Extract the (x, y) coordinate from the center of the cell holding the provided text.  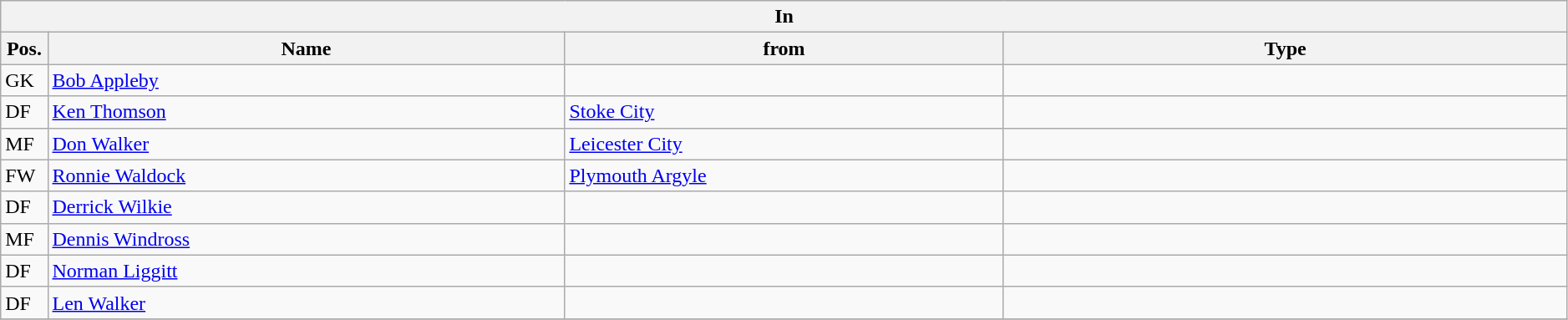
FW (24, 175)
In (784, 17)
Leicester City (784, 144)
from (784, 48)
GK (24, 80)
Pos. (24, 48)
Norman Liggitt (306, 271)
Ken Thomson (306, 112)
Type (1285, 48)
Len Walker (306, 302)
Don Walker (306, 144)
Dennis Windross (306, 239)
Derrick Wilkie (306, 207)
Plymouth Argyle (784, 175)
Stoke City (784, 112)
Bob Appleby (306, 80)
Name (306, 48)
Ronnie Waldock (306, 175)
